Return (x, y) of the center of cell containing provided text 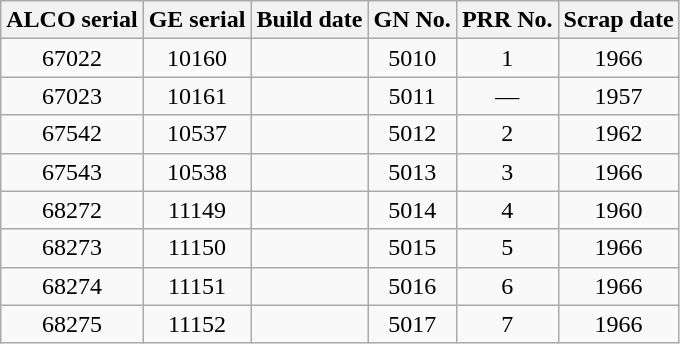
68275 (72, 324)
PRR No. (507, 20)
GE serial (197, 20)
10538 (197, 172)
4 (507, 210)
68274 (72, 286)
67542 (72, 134)
67022 (72, 58)
11152 (197, 324)
Build date (310, 20)
5011 (412, 96)
2 (507, 134)
— (507, 96)
1957 (618, 96)
5014 (412, 210)
67023 (72, 96)
11150 (197, 248)
6 (507, 286)
5017 (412, 324)
68273 (72, 248)
11151 (197, 286)
5013 (412, 172)
10160 (197, 58)
11149 (197, 210)
1962 (618, 134)
GN No. (412, 20)
10161 (197, 96)
Scrap date (618, 20)
5010 (412, 58)
5015 (412, 248)
3 (507, 172)
67543 (72, 172)
10537 (197, 134)
5012 (412, 134)
1960 (618, 210)
1 (507, 58)
68272 (72, 210)
5016 (412, 286)
7 (507, 324)
5 (507, 248)
ALCO serial (72, 20)
